Capture the cell that displays the provided text and extract its [x, y] central coordinate. 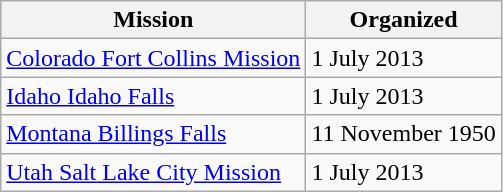
Montana Billings Falls [154, 134]
Utah Salt Lake City Mission [154, 172]
Mission [154, 20]
11 November 1950 [404, 134]
Colorado Fort Collins Mission [154, 58]
Idaho Idaho Falls [154, 96]
Organized [404, 20]
